Search for the cell housing the specified text and yield its [X, Y] center coordinate. 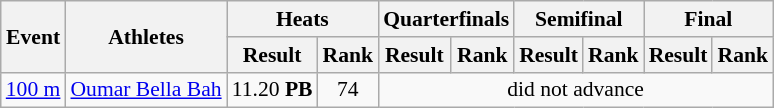
11.20 PB [272, 90]
Event [34, 36]
Heats [302, 19]
Athletes [146, 36]
did not advance [576, 90]
74 [348, 90]
Quarterfinals [446, 19]
100 m [34, 90]
Semifinal [578, 19]
Oumar Bella Bah [146, 90]
Final [708, 19]
